Return (X, Y) of the center of cell containing provided text 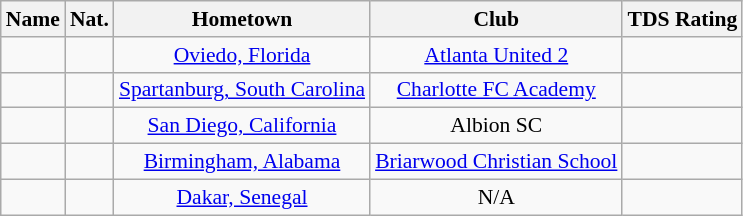
Oviedo, Florida (242, 55)
Dakar, Senegal (242, 197)
Albion SC (496, 126)
TDS Rating (682, 19)
Hometown (242, 19)
Charlotte FC Academy (496, 90)
N/A (496, 197)
San Diego, California (242, 126)
Name (33, 19)
Spartanburg, South Carolina (242, 90)
Birmingham, Alabama (242, 162)
Atlanta United 2 (496, 55)
Briarwood Christian School (496, 162)
Club (496, 19)
Nat. (90, 19)
